Identify which cell holds the provided text, then report its [x, y] central coordinate. 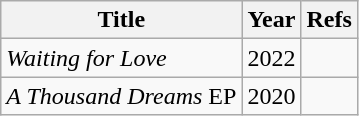
A Thousand Dreams EP [122, 96]
Refs [329, 20]
2022 [272, 58]
Year [272, 20]
2020 [272, 96]
Waiting for Love [122, 58]
Title [122, 20]
